Locate the cell with the specified text and output its [x, y] center coordinate. 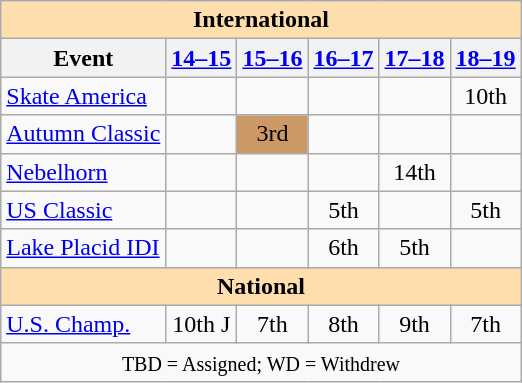
10th J [202, 324]
U.S. Champ. [84, 324]
8th [344, 324]
16–17 [344, 58]
15–16 [272, 58]
International [261, 20]
6th [344, 248]
Event [84, 58]
Autumn Classic [84, 134]
3rd [272, 134]
Lake Placid IDI [84, 248]
National [261, 286]
17–18 [414, 58]
Nebelhorn [84, 172]
9th [414, 324]
US Classic [84, 210]
18–19 [486, 58]
10th [486, 96]
14th [414, 172]
14–15 [202, 58]
Skate America [84, 96]
TBD = Assigned; WD = Withdrew [261, 362]
